Extract the [x, y] coordinate from the center of the cell holding the provided text.  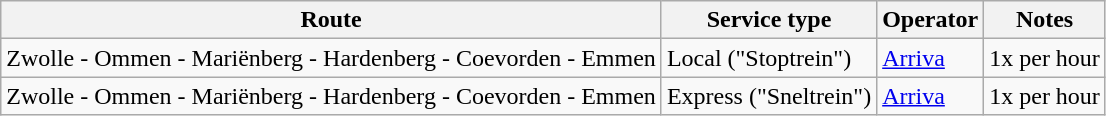
Service type [768, 20]
Operator [930, 20]
Express ("Sneltrein") [768, 96]
Notes [1045, 20]
Local ("Stoptrein") [768, 58]
Route [332, 20]
